Find where the given text appears and provide that cell's center as (X, Y) coordinate. 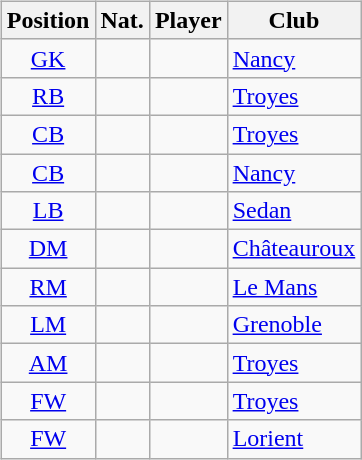
DM (48, 249)
Lorient (294, 439)
Player (188, 20)
Châteauroux (294, 249)
Nat. (122, 20)
RM (48, 287)
Club (294, 20)
Le Mans (294, 287)
Position (48, 20)
LM (48, 325)
GK (48, 58)
Grenoble (294, 325)
AM (48, 363)
RB (48, 96)
Sedan (294, 211)
LB (48, 211)
